Locate the cell with the specified text and output its [x, y] center coordinate. 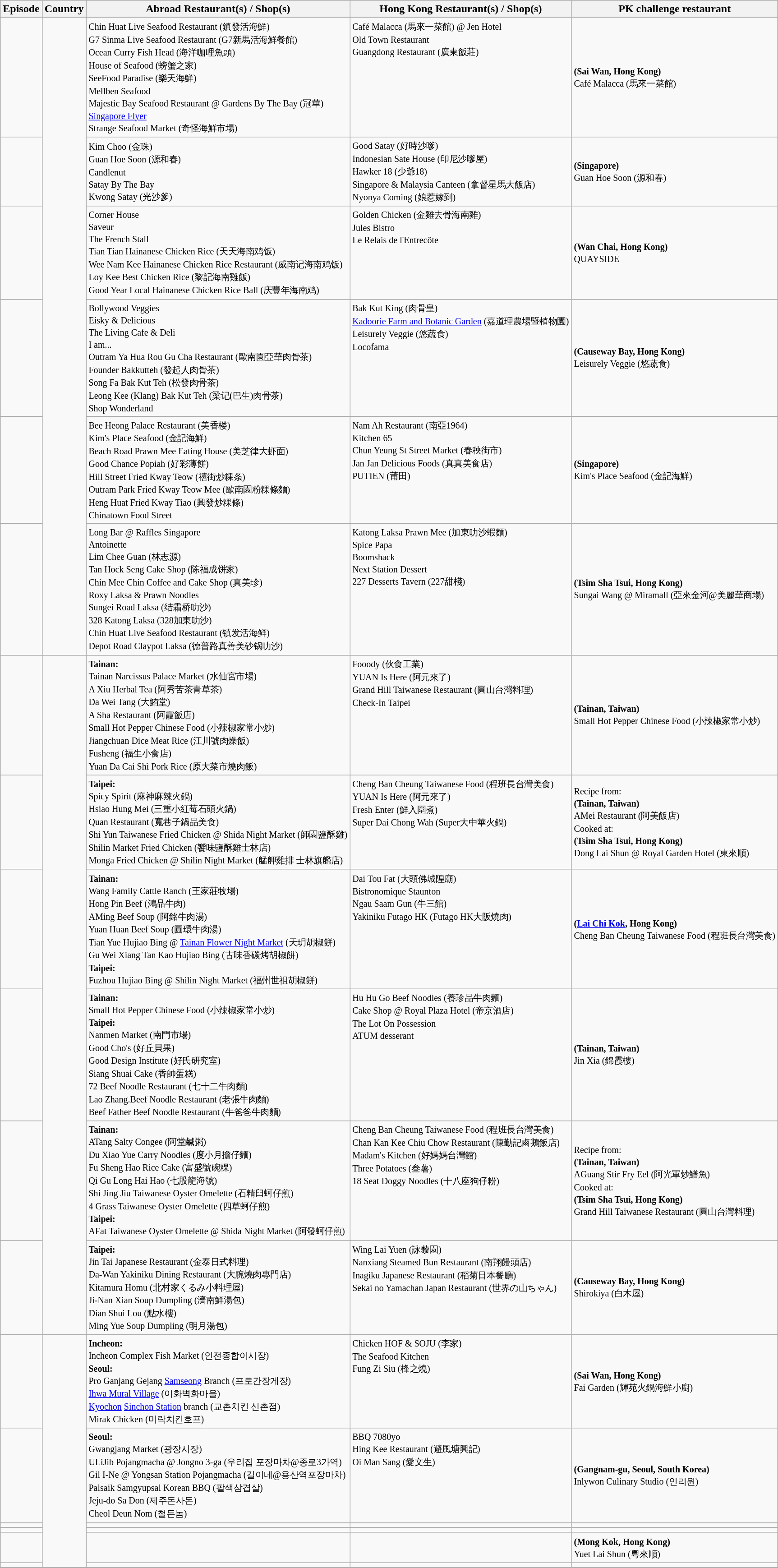
(Causeway Bay, Hong Kong)Leisurely Veggie (悠蔬食) [675, 358]
Kim Choo (金珠)Guan Hoe Soon (源和春)CandlenutSatay By The BayKwong Satay (光沙爹) [218, 171]
(Causeway Bay, Hong Kong)Shirokiya (白木屋) [675, 1287]
Fooody (伙食工業)YUAN Is Here (阿元來了)Grand Hill Taiwanese Restaurant (圓山台灣料理)Check-In Taipei [461, 715]
BBQ 7080yoHing Kee Restaurant (避風塘興記)Oi Man Sang (愛文生) [461, 1475]
(Mong Kok, Hong Kong)Yuet Lai Shun (粵來順) [675, 1547]
(Sai Wan, Hong Kong)Café Malacca (馬來一菜館) [675, 78]
(Singapore)Kim's Place Seafood (金記海鮮) [675, 470]
Cheng Ban Cheung Taiwanese Food (程班長台灣美食)YUAN Is Here (阿元來了)Fresh Enter (鮮入圍煮)Super Dai Chong Wah (Super大中華火鍋) [461, 822]
(Sai Wan, Hong Kong)Fai Garden (輝苑火鍋海鮮小廚) [675, 1382]
Hong Kong Restaurant(s) / Shop(s) [461, 9]
Episode [21, 9]
(Tainan, Taiwan)Jin Xia (錦霞樓) [675, 1055]
Wing Lai Yuen (詠藜園)Nanxiang Steamed Bun Restaurant (南翔饅頭店)Inagiku Japanese Restaurant (稻菊日本餐廳)Sekai no Yamachan Japan Restaurant (世界の山ちゃん) [461, 1287]
Recipe from:(Tainan, Taiwan)AMei Restaurant (阿美飯店)Cooked at:(Tsim Sha Tsui, Hong Kong)Dong Lai Shun @ Royal Garden Hotel (東來順) [675, 822]
Nam Ah Restaurant (南亞1964)Kitchen 65Chun Yeung St Street Market (春秧街市)Jan Jan Delicious Foods (真真美食店)PUTIEN (莆田) [461, 470]
Café Malacca (馬來一菜館) @ Jen HotelOld Town RestaurantGuangdong Restaurant (廣東飯莊) [461, 78]
PK challenge restaurant [675, 9]
Hu Hu Go Beef Noodles (養珍品牛肉麵)Cake Shop @ Royal Plaza Hotel (帝京酒店)The Lot On PossessionATUM desserant [461, 1055]
Golden Chicken (金雞去骨海南雞)Jules BistroLe Relais de l'Entrecôte [461, 253]
(Tainan, Taiwan)Small Hot Pepper Chinese Food (小辣椒家常小炒) [675, 715]
Recipe from:(Tainan, Taiwan) AGuang Stir Fry Eel (阿光軍炒鱔魚)Cooked at:(Tsim Sha Tsui, Hong Kong)Grand Hill Taiwanese Restaurant (圓山台灣料理) [675, 1181]
Katong Laksa Prawn Mee (加東叻沙蝦麵)Spice PapaBoomshackNext Station Dessert227 Desserts Tavern (227甜棧) [461, 590]
Good Satay (好時沙嗲)Indonesian Sate House (印尼沙嗲屋)Hawker 18 (少爺18)Singapore & Malaysia Canteen (拿督星馬大飯店)Nyonya Coming (娘惹嫁到) [461, 171]
Bak Kut King (肉骨皇)Kadoorie Farm and Botanic Garden (嘉道理農場暨植物園)Leisurely Veggie (悠蔬食)Locofama [461, 358]
Dai Tou Fat (大頭佛城隍廟)Bistronomique StauntonNgau Saam Gun (牛三館)Yakiniku Futago HK (Futago HK大阪燒肉) [461, 929]
Country [64, 9]
(Lai Chi Kok, Hong Kong)Cheng Ban Cheung Taiwanese Food (程班長台灣美食) [675, 929]
(Singapore)Guan Hoe Soon (源和春) [675, 171]
Chicken HOF & SOJU (李家)The Seafood KitchenFung Zi Siu (桻之燒) [461, 1382]
(Gangnam-gu, Seoul, South Korea) Inlywon Culinary Studio (인리원) [675, 1475]
(Wan Chai, Hong Kong)QUAYSIDE [675, 253]
Abroad Restaurant(s) / Shop(s) [218, 9]
(Tsim Sha Tsui, Hong Kong)Sungai Wang @ Miramall (亞來金河@美麗華商場) [675, 590]
